For the text-containing cell, return its midpoint in [X, Y] coordinate format. 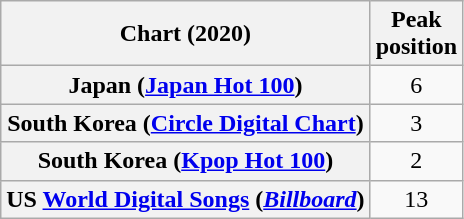
Chart (2020) [186, 34]
6 [416, 85]
2 [416, 161]
US World Digital Songs (Billboard) [186, 199]
South Korea (Circle Digital Chart) [186, 123]
13 [416, 199]
Japan (Japan Hot 100) [186, 85]
Peakposition [416, 34]
South Korea (Kpop Hot 100) [186, 161]
3 [416, 123]
